Pinpoint the cell where the given text exists, returning its (x, y) midpoint coordinate. 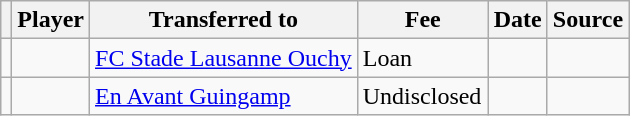
Loan (422, 58)
Source (588, 20)
Player (51, 20)
Undisclosed (422, 96)
Transferred to (224, 20)
FC Stade Lausanne Ouchy (224, 58)
En Avant Guingamp (224, 96)
Fee (422, 20)
Date (518, 20)
